Scan for the cell matching the given text and deliver its [x, y] coordinate at center. 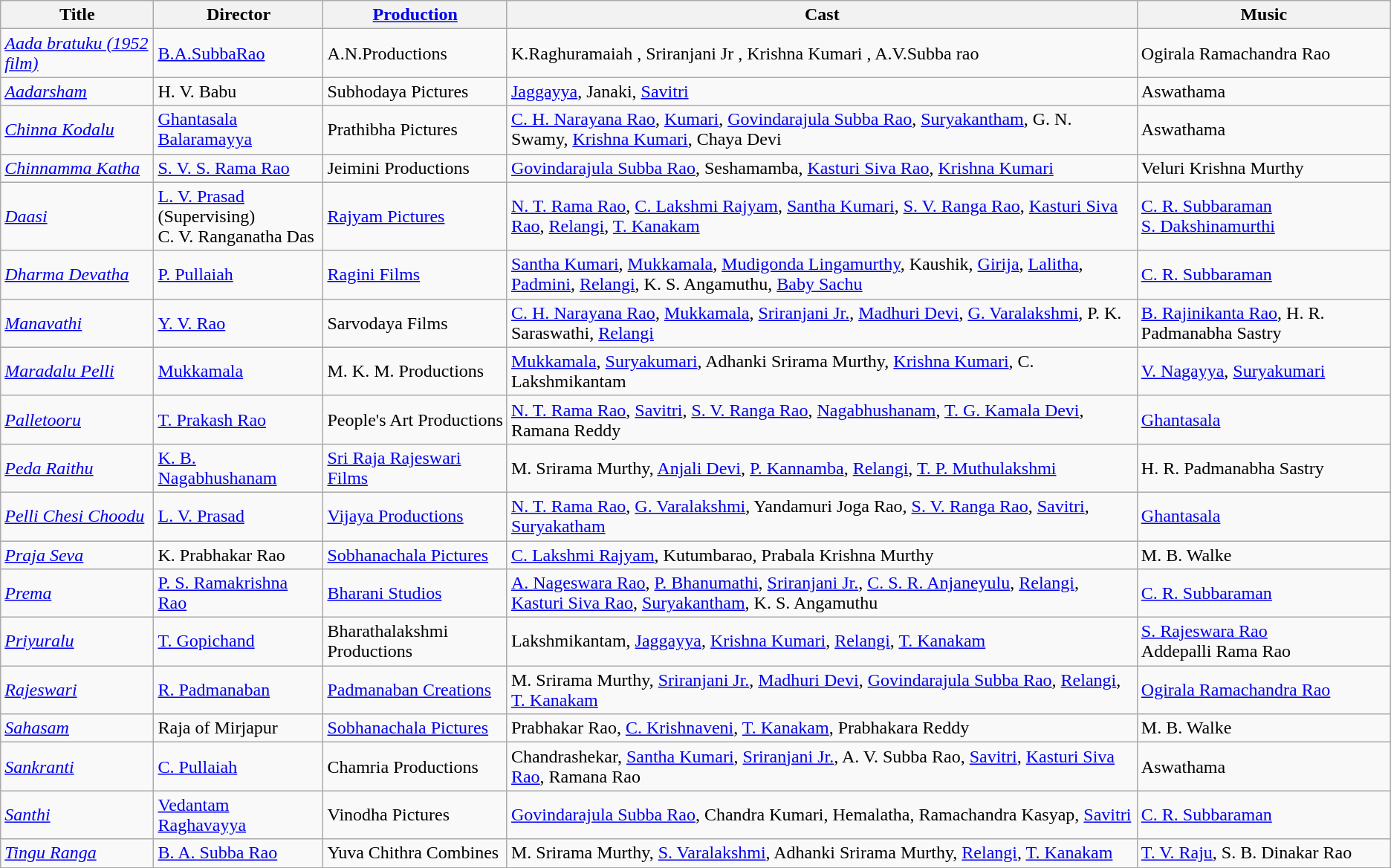
T. Gopichand [239, 642]
Veluri Krishna Murthy [1263, 168]
Rajeswari [77, 690]
A. Nageswara Rao, P. Bhanumathi, Sriranjani Jr., C. S. R. Anjaneyulu, Relangi, Kasturi Siva Rao, Suryakantham, K. S. Angamuthu [822, 593]
Aadarsham [77, 91]
Daasi [77, 216]
A.N.Productions [415, 54]
Production [415, 15]
C. R. SubbaramanS. Dakshinamurthi [1263, 216]
M. Srirama Murthy, Sriranjani Jr., Madhuri Devi, Govindarajula Subba Rao, Relangi, T. Kanakam [822, 690]
M. K. M. Productions [415, 372]
K. Prabhakar Rao [239, 555]
Govindarajula Subba Rao, Seshamamba, Kasturi Siva Rao, Krishna Kumari [822, 168]
B. A. Subba Rao [239, 853]
B.A.SubbaRao [239, 54]
Vijaya Productions [415, 516]
H. V. Babu [239, 91]
P. S. Ramakrishna Rao [239, 593]
Mukkamala, Suryakumari, Adhanki Srirama Murthy, Krishna Kumari, C. Lakshmikantam [822, 372]
C. H. Narayana Rao, Kumari, Govindarajula Subba Rao, Suryakantham, G. N. Swamy, Krishna Kumari, Chaya Devi [822, 129]
Padmanaban Creations [415, 690]
Tingu Ranga [77, 853]
N. T. Rama Rao, C. Lakshmi Rajyam, Santha Kumari, S. V. Ranga Rao, Kasturi Siva Rao, Relangi, T. Kanakam [822, 216]
Prabhakar Rao, C. Krishnaveni, T. Kanakam, Prabhakara Reddy [822, 728]
V. Nagayya, Suryakumari [1263, 372]
K. B. Nagabhushanam [239, 468]
Chamria Productions [415, 767]
C. H. Narayana Rao, Mukkamala, Sriranjani Jr., Madhuri Devi, G. Varalakshmi, P. K. Saraswathi, Relangi [822, 323]
Maradalu Pelli [77, 372]
S. V. S. Rama Rao [239, 168]
R. Padmanaban [239, 690]
Vinodha Pictures [415, 814]
L. V. Prasad (Supervising)C. V. Ranganatha Das [239, 216]
Jaggayya, Janaki, Savitri [822, 91]
M. Srirama Murthy, Anjali Devi, P. Kannamba, Relangi, T. P. Muthulakshmi [822, 468]
Cast [822, 15]
Title [77, 15]
T. Prakash Rao [239, 419]
Santhi [77, 814]
T. V. Raju, S. B. Dinakar Rao [1263, 853]
Chandrashekar, Santha Kumari, Sriranjani Jr., A. V. Subba Rao, Savitri, Kasturi Siva Rao, Ramana Rao [822, 767]
N. T. Rama Rao, G. Varalakshmi, Yandamuri Joga Rao, S. V. Ranga Rao, Savitri, Suryakatham [822, 516]
P. Pullaiah [239, 275]
L. V. Prasad [239, 516]
Yuva Chithra Combines [415, 853]
C. Lakshmi Rajyam, Kutumbarao, Prabala Krishna Murthy [822, 555]
Aada bratuku (1952 film) [77, 54]
Director [239, 15]
Y. V. Rao [239, 323]
Ghantasala Balaramayya [239, 129]
N. T. Rama Rao, Savitri, S. V. Ranga Rao, Nagabhushanam, T. G. Kamala Devi, Ramana Reddy [822, 419]
Raja of Mirjapur [239, 728]
Vedantam Raghavayya [239, 814]
Govindarajula Subba Rao, Chandra Kumari, Hemalatha, Ramachandra Kasyap, Savitri [822, 814]
Sarvodaya Films [415, 323]
Chinna Kodalu [77, 129]
Mukkamala [239, 372]
Santha Kumari, Mukkamala, Mudigonda Lingamurthy, Kaushik, Girija, Lalitha, Padmini, Relangi, K. S. Angamuthu, Baby Sachu [822, 275]
Lakshmikantam, Jaggayya, Krishna Kumari, Relangi, T. Kanakam [822, 642]
M. Srirama Murthy, S. Varalakshmi, Adhanki Srirama Murthy, Relangi, T. Kanakam [822, 853]
Subhodaya Pictures [415, 91]
Peda Raithu [77, 468]
Sankranti [77, 767]
People's Art Productions [415, 419]
Sahasam [77, 728]
Sri Raja Rajeswari Films [415, 468]
Palletooru [77, 419]
Dharma Devatha [77, 275]
Praja Seva [77, 555]
Rajyam Pictures [415, 216]
Bharani Studios [415, 593]
Pelli Chesi Choodu [77, 516]
K.Raghuramaiah , Sriranjani Jr , Krishna Kumari , A.V.Subba rao [822, 54]
Chinnamma Katha [77, 168]
Prathibha Pictures [415, 129]
Manavathi [77, 323]
B. Rajinikanta Rao, H. R. Padmanabha Sastry [1263, 323]
C. Pullaiah [239, 767]
S. Rajeswara RaoAddepalli Rama Rao [1263, 642]
Ragini Films [415, 275]
H. R. Padmanabha Sastry [1263, 468]
Bharathalakshmi Productions [415, 642]
Jeimini Productions [415, 168]
Priyuralu [77, 642]
Prema [77, 593]
Music [1263, 15]
